Locate the cell with the specified text and output its [x, y] center coordinate. 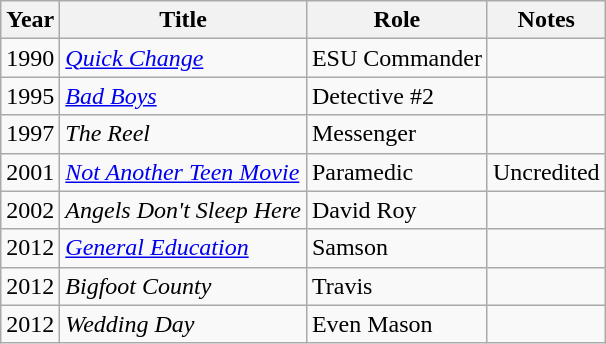
2002 [30, 210]
Not Another Teen Movie [184, 172]
Samson [396, 248]
Notes [546, 20]
Paramedic [396, 172]
Even Mason [396, 324]
General Education [184, 248]
2001 [30, 172]
Uncredited [546, 172]
Role [396, 20]
Wedding Day [184, 324]
Year [30, 20]
ESU Commander [396, 58]
1990 [30, 58]
Detective #2 [396, 96]
Bad Boys [184, 96]
The Reel [184, 134]
Title [184, 20]
1995 [30, 96]
Quick Change [184, 58]
Messenger [396, 134]
Angels Don't Sleep Here [184, 210]
Bigfoot County [184, 286]
1997 [30, 134]
Travis [396, 286]
David Roy [396, 210]
